For the text-containing cell, return its midpoint in [X, Y] coordinate format. 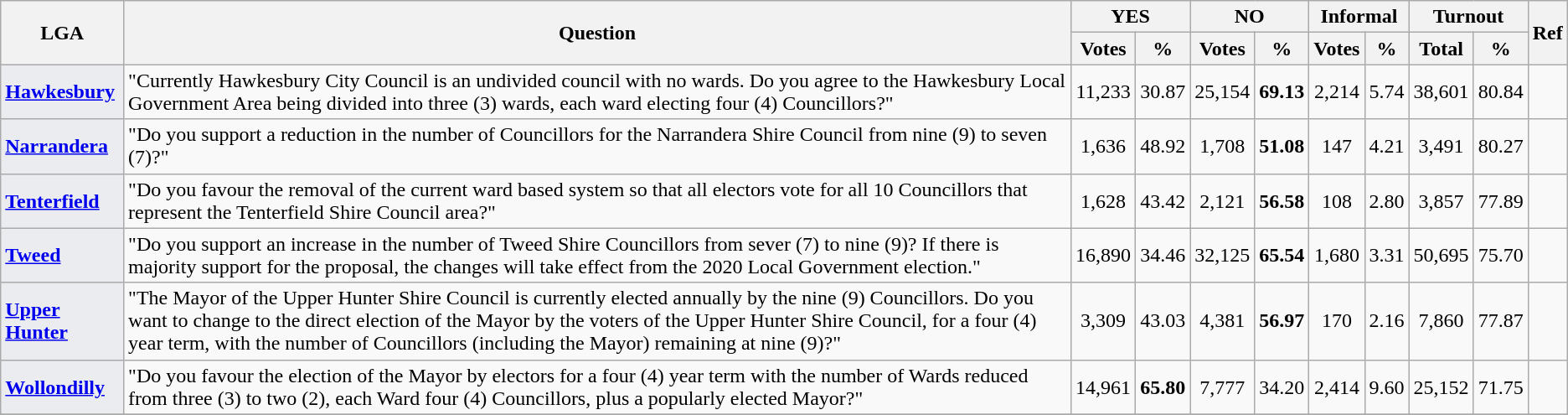
69.13 [1282, 92]
48.92 [1163, 146]
Wollondilly [62, 387]
65.80 [1163, 387]
3,857 [1441, 201]
30.87 [1163, 92]
50,695 [1441, 255]
71.75 [1501, 387]
108 [1337, 201]
56.58 [1282, 201]
2,214 [1337, 92]
147 [1337, 146]
Tenterfield [62, 201]
25,152 [1441, 387]
77.87 [1501, 321]
51.08 [1282, 146]
11,233 [1104, 92]
"Do you support a reduction in the number of Councillors for the Narrandera Shire Council from nine (9) to seven (7)?" [598, 146]
75.70 [1501, 255]
4.21 [1387, 146]
YES [1131, 17]
Upper Hunter [62, 321]
14,961 [1104, 387]
25,154 [1223, 92]
9.60 [1387, 387]
80.27 [1501, 146]
34.46 [1163, 255]
LGA [62, 33]
43.42 [1163, 201]
Narrandera [62, 146]
5.74 [1387, 92]
2.80 [1387, 201]
38,601 [1441, 92]
3,309 [1104, 321]
Informal [1359, 17]
2,121 [1223, 201]
16,890 [1104, 255]
3,491 [1441, 146]
Question [598, 33]
4,381 [1223, 321]
34.20 [1282, 387]
7,777 [1223, 387]
1,708 [1223, 146]
77.89 [1501, 201]
170 [1337, 321]
Tweed [62, 255]
32,125 [1223, 255]
80.84 [1501, 92]
Turnout [1468, 17]
65.54 [1282, 255]
43.03 [1163, 321]
56.97 [1282, 321]
NO [1250, 17]
1,628 [1104, 201]
3.31 [1387, 255]
Hawkesbury [62, 92]
Ref [1548, 33]
2,414 [1337, 387]
2.16 [1387, 321]
1,680 [1337, 255]
1,636 [1104, 146]
7,860 [1441, 321]
Total [1441, 49]
